Find where the given text appears and provide that cell's center as [X, Y] coordinate. 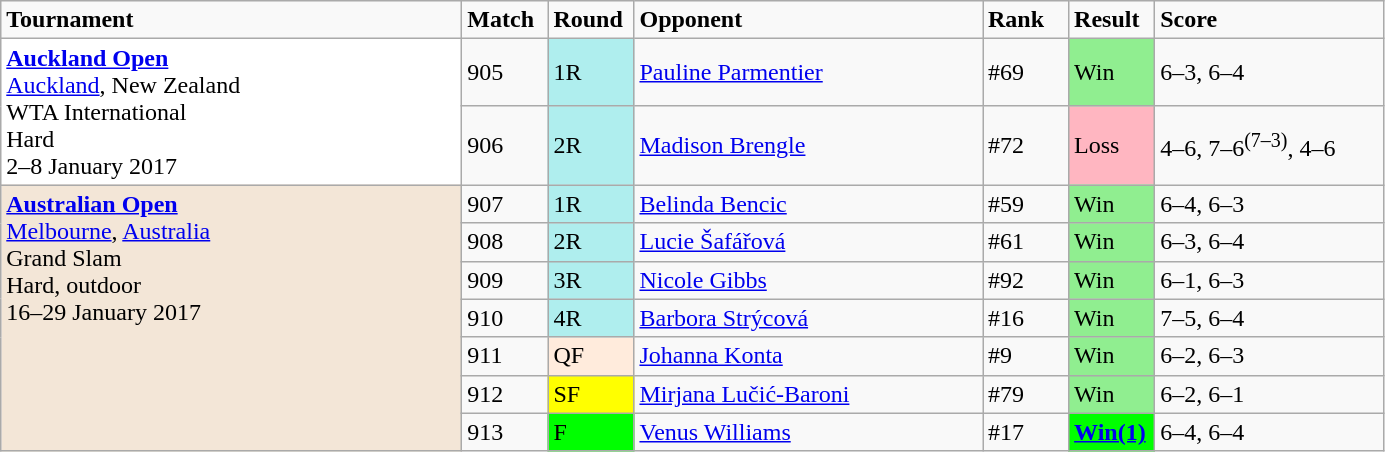
Opponent [808, 20]
6–4, 6–3 [1270, 204]
Australian Open Melbourne, AustraliaGrand SlamHard, outdoor16–29 January 2017 [232, 318]
6–2, 6–1 [1270, 394]
Auckland Open Auckland, New ZealandWTA InternationalHard 2–8 January 2017 [232, 112]
Rank [1025, 20]
Nicole Gibbs [808, 280]
Match [505, 20]
906 [505, 146]
#16 [1025, 318]
#9 [1025, 356]
4R [591, 318]
Venus Williams [808, 432]
Tournament [232, 20]
913 [505, 432]
7–5, 6–4 [1270, 318]
905 [505, 72]
#61 [1025, 242]
Score [1270, 20]
3R [591, 280]
Win(1) [1112, 432]
#59 [1025, 204]
QF [591, 356]
Mirjana Lučić-Baroni [808, 394]
F [591, 432]
Madison Brengle [808, 146]
Barbora Strýcová [808, 318]
908 [505, 242]
#17 [1025, 432]
Johanna Konta [808, 356]
6–2, 6–3 [1270, 356]
907 [505, 204]
Lucie Šafářová [808, 242]
#79 [1025, 394]
#72 [1025, 146]
911 [505, 356]
SF [591, 394]
4–6, 7–6(7–3), 4–6 [1270, 146]
Result [1112, 20]
Loss [1112, 146]
6–1, 6–3 [1270, 280]
#92 [1025, 280]
910 [505, 318]
Pauline Parmentier [808, 72]
Round [591, 20]
6–4, 6–4 [1270, 432]
909 [505, 280]
Belinda Bencic [808, 204]
912 [505, 394]
#69 [1025, 72]
